For the text-containing cell, return its midpoint in [X, Y] coordinate format. 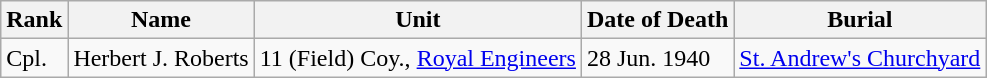
28 Jun. 1940 [657, 58]
Unit [418, 20]
Herbert J. Roberts [161, 58]
Burial [860, 20]
Cpl. [34, 58]
St. Andrew's Churchyard [860, 58]
Rank [34, 20]
Name [161, 20]
11 (Field) Coy., Royal Engineers [418, 58]
Date of Death [657, 20]
